Return [X, Y] of the center of cell containing provided text 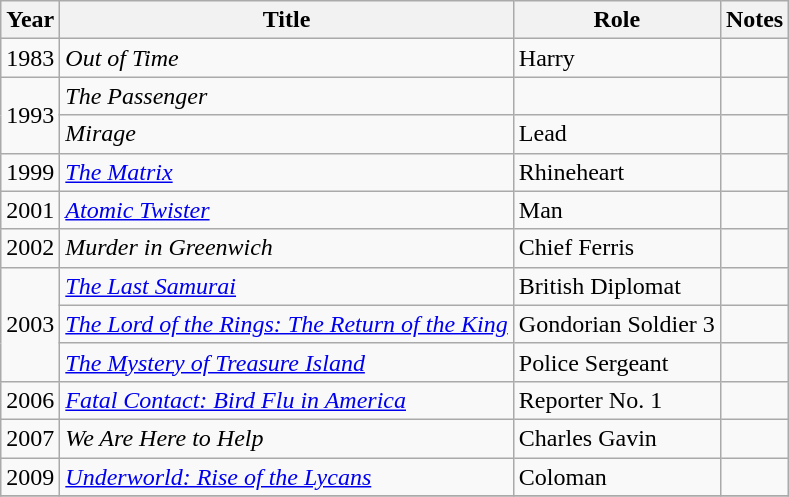
The Passenger [286, 96]
Coloman [616, 477]
Chief Ferris [616, 248]
Harry [616, 58]
Gondorian Soldier 3 [616, 324]
Charles Gavin [616, 438]
Atomic Twister [286, 210]
Year [30, 20]
Fatal Contact: Bird Flu in America [286, 400]
Underworld: Rise of the Lycans [286, 477]
1993 [30, 115]
Reporter No. 1 [616, 400]
Out of Time [286, 58]
2007 [30, 438]
The Lord of the Rings: The Return of the King [286, 324]
Notes [754, 20]
The Matrix [286, 172]
Lead [616, 134]
The Mystery of Treasure Island [286, 362]
Man [616, 210]
Mirage [286, 134]
Role [616, 20]
2009 [30, 477]
Police Sergeant [616, 362]
We Are Here to Help [286, 438]
Rhineheart [616, 172]
The Last Samurai [286, 286]
1983 [30, 58]
2001 [30, 210]
Title [286, 20]
2003 [30, 324]
British Diplomat [616, 286]
1999 [30, 172]
2006 [30, 400]
Murder in Greenwich [286, 248]
2002 [30, 248]
